Pinpoint the cell where the given text exists, returning its (x, y) midpoint coordinate. 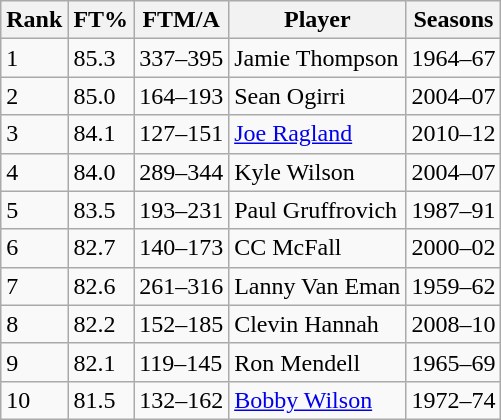
119–145 (182, 362)
85.0 (101, 96)
Player (318, 20)
140–173 (182, 248)
164–193 (182, 96)
Clevin Hannah (318, 324)
289–344 (182, 172)
2000–02 (454, 248)
Jamie Thompson (318, 58)
10 (34, 400)
152–185 (182, 324)
2010–12 (454, 134)
7 (34, 286)
Ron Mendell (318, 362)
Joe Ragland (318, 134)
Sean Ogirri (318, 96)
82.6 (101, 286)
82.1 (101, 362)
Seasons (454, 20)
FTM/A (182, 20)
8 (34, 324)
5 (34, 210)
132–162 (182, 400)
Lanny Van Eman (318, 286)
Kyle Wilson (318, 172)
127–151 (182, 134)
2008–10 (454, 324)
1959–62 (454, 286)
FT% (101, 20)
CC McFall (318, 248)
9 (34, 362)
82.7 (101, 248)
261–316 (182, 286)
85.3 (101, 58)
1965–69 (454, 362)
83.5 (101, 210)
81.5 (101, 400)
1 (34, 58)
84.1 (101, 134)
1964–67 (454, 58)
84.0 (101, 172)
1987–91 (454, 210)
337–395 (182, 58)
1972–74 (454, 400)
193–231 (182, 210)
6 (34, 248)
4 (34, 172)
3 (34, 134)
Rank (34, 20)
82.2 (101, 324)
Paul Gruffrovich (318, 210)
2 (34, 96)
Bobby Wilson (318, 400)
